Identify which cell holds the provided text, then report its (x, y) central coordinate. 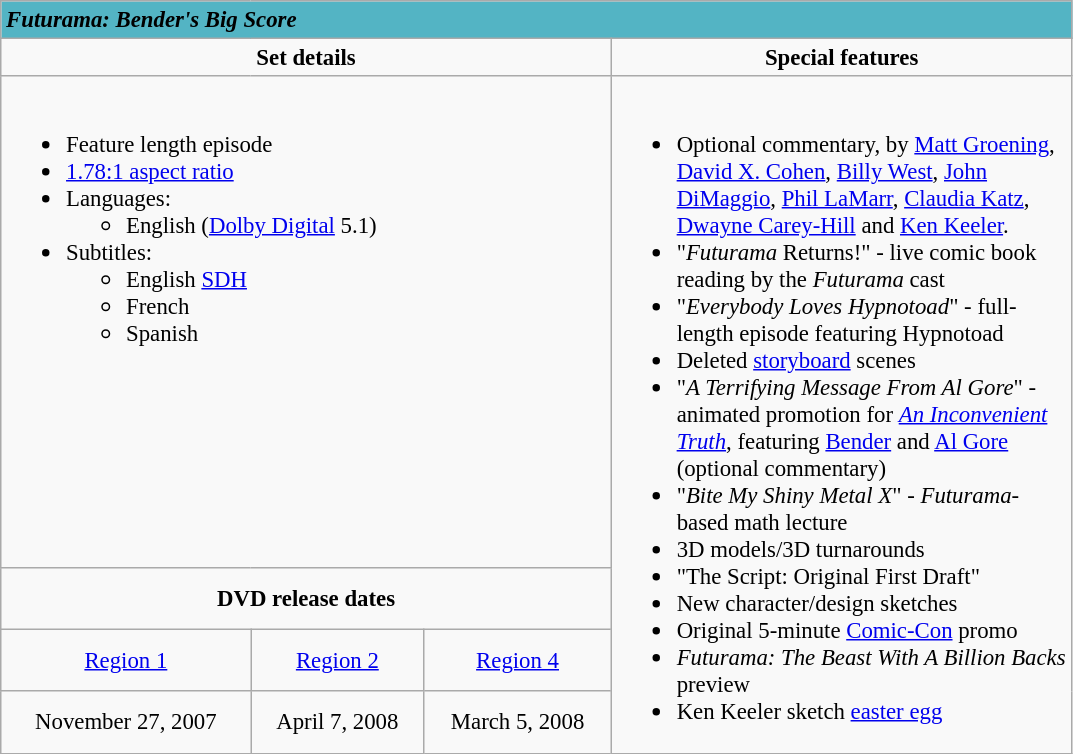
Feature length episode1.78:1 aspect ratioLanguages:English (Dolby Digital 5.1)Subtitles:English SDHFrenchSpanish (306, 322)
Region 2 (338, 661)
Region 1 (126, 661)
March 5, 2008 (518, 722)
Region 4 (518, 661)
Special features (842, 58)
Futurama: Bender's Big Score (536, 20)
Set details (306, 58)
DVD release dates (306, 599)
November 27, 2007 (126, 722)
April 7, 2008 (338, 722)
